From the cell containing the given text, extract its center point as (x, y) coordinate. 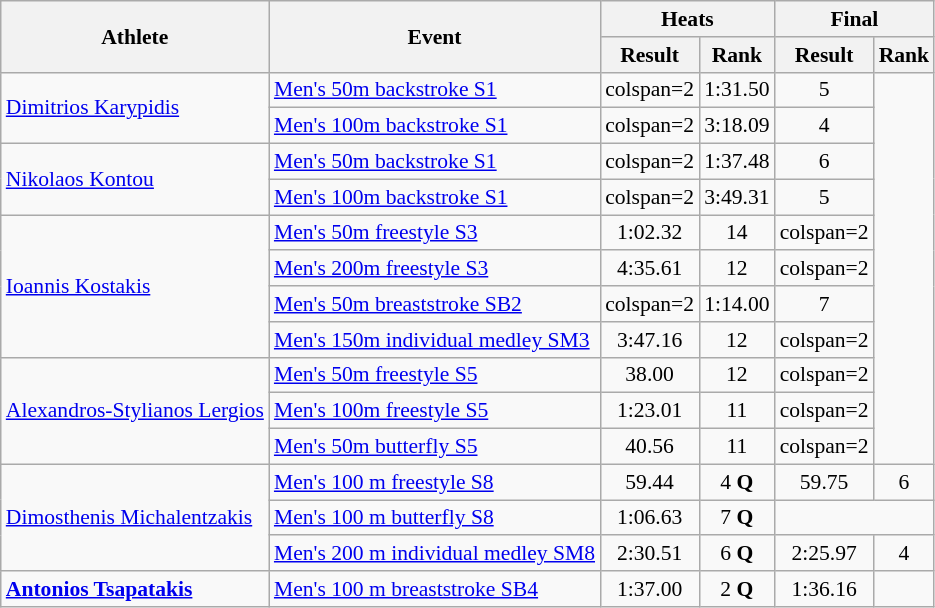
2:25.97 (824, 554)
40.56 (650, 447)
Men's 50m butterfly S5 (434, 447)
2 Q (736, 589)
Athlete (135, 36)
Event (434, 36)
6 Q (736, 554)
38.00 (650, 375)
59.75 (824, 482)
Men's 200 m individual medley SM8 (434, 554)
Men's 200m freestyle S3 (434, 269)
3:49.31 (736, 197)
1:37.00 (650, 589)
7 Q (736, 518)
1:31.50 (736, 90)
1:23.01 (650, 411)
Men's 50m freestyle S3 (434, 233)
2:30.51 (650, 554)
Men's 50m breaststroke SB2 (434, 304)
1:36.16 (824, 589)
Dimosthenis Michalentzakis (135, 518)
Men's 50m freestyle S5 (434, 375)
Final (855, 19)
1:02.32 (650, 233)
1:06.63 (650, 518)
Men's 100 m breaststroke SB4 (434, 589)
Heats (688, 19)
Men's 100 m butterfly S8 (434, 518)
7 (824, 304)
Antonios Tsapatakis (135, 589)
1:37.48 (736, 162)
Men's 150m individual medley SM3 (434, 340)
14 (736, 233)
4:35.61 (650, 269)
3:18.09 (736, 126)
Ioannis Kostakis (135, 286)
59.44 (650, 482)
Alexandros-Stylianos Lergios (135, 410)
4 Q (736, 482)
Men's 100m freestyle S5 (434, 411)
Men's 100 m freestyle S8 (434, 482)
Nikolaos Kontou (135, 180)
3:47.16 (650, 340)
1:14.00 (736, 304)
Dimitrios Karypidis (135, 108)
